Extract the (X, Y) coordinate from the center of the cell holding the provided text.  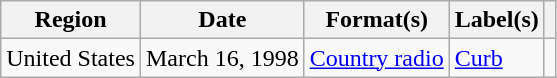
Label(s) (496, 20)
Region (71, 20)
United States (71, 58)
Format(s) (376, 20)
Date (222, 20)
Curb (496, 58)
Country radio (376, 58)
March 16, 1998 (222, 58)
